Identify which cell holds the provided text, then report its [X, Y] central coordinate. 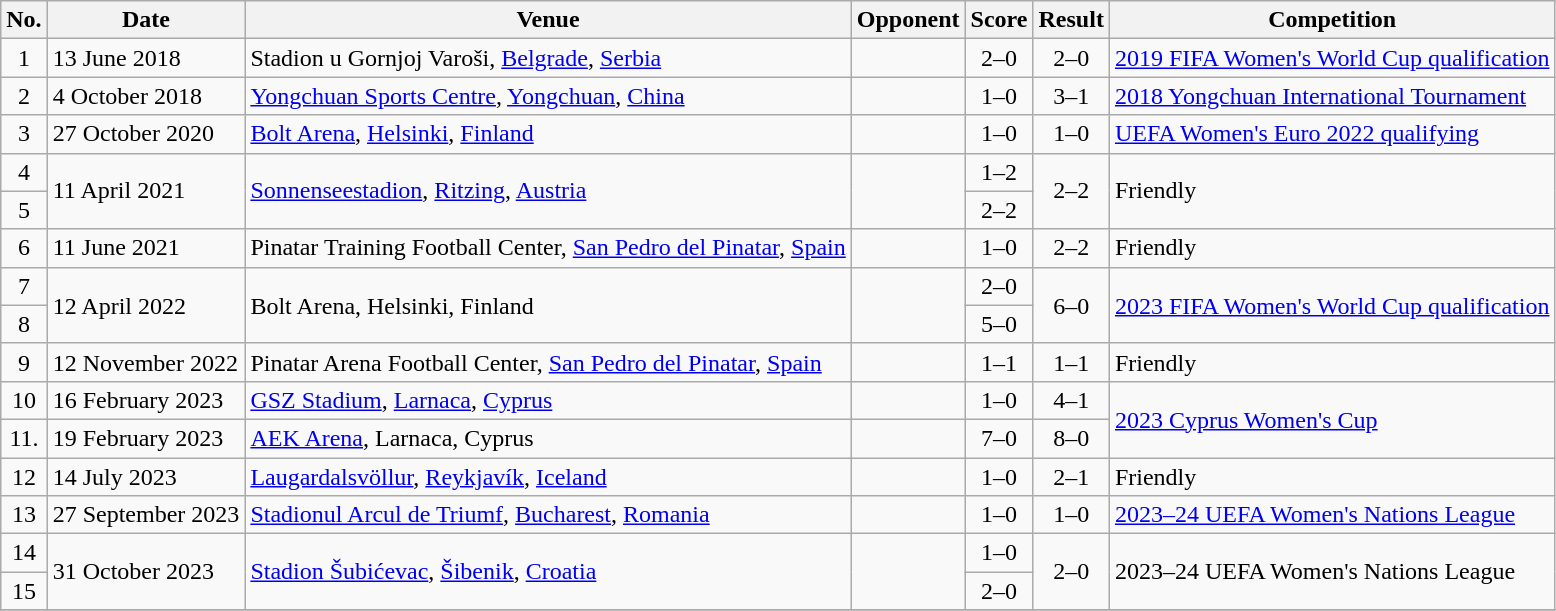
AEK Arena, Larnaca, Cyprus [548, 438]
11. [24, 438]
5 [24, 210]
Pinatar Training Football Center, San Pedro del Pinatar, Spain [548, 248]
No. [24, 20]
14 July 2023 [146, 477]
27 October 2020 [146, 134]
Competition [1332, 20]
4 [24, 172]
3–1 [1071, 96]
1–2 [999, 172]
GSZ Stadium, Larnaca, Cyprus [548, 400]
Sonnenseestadion, Ritzing, Austria [548, 191]
Stadion Šubićevac, Šibenik, Croatia [548, 572]
2023 FIFA Women's World Cup qualification [1332, 305]
2018 Yongchuan International Tournament [1332, 96]
16 February 2023 [146, 400]
6–0 [1071, 305]
14 [24, 553]
13 [24, 515]
2023 Cyprus Women's Cup [1332, 419]
11 April 2021 [146, 191]
5–0 [999, 324]
31 October 2023 [146, 572]
Laugardalsvöllur, Reykjavík, Iceland [548, 477]
10 [24, 400]
19 February 2023 [146, 438]
Score [999, 20]
12 April 2022 [146, 305]
4 October 2018 [146, 96]
7–0 [999, 438]
4–1 [1071, 400]
13 June 2018 [146, 58]
2 [24, 96]
12 [24, 477]
Pinatar Arena Football Center, San Pedro del Pinatar, Spain [548, 362]
UEFA Women's Euro 2022 qualifying [1332, 134]
11 June 2021 [146, 248]
Venue [548, 20]
2019 FIFA Women's World Cup qualification [1332, 58]
9 [24, 362]
15 [24, 591]
3 [24, 134]
Result [1071, 20]
Date [146, 20]
Opponent [908, 20]
12 November 2022 [146, 362]
Yongchuan Sports Centre, Yongchuan, China [548, 96]
8 [24, 324]
Stadion u Gornjoj Varoši, Belgrade, Serbia [548, 58]
1 [24, 58]
27 September 2023 [146, 515]
6 [24, 248]
8–0 [1071, 438]
Stadionul Arcul de Triumf, Bucharest, Romania [548, 515]
7 [24, 286]
2–1 [1071, 477]
